Return (X, Y) of the center of cell containing provided text 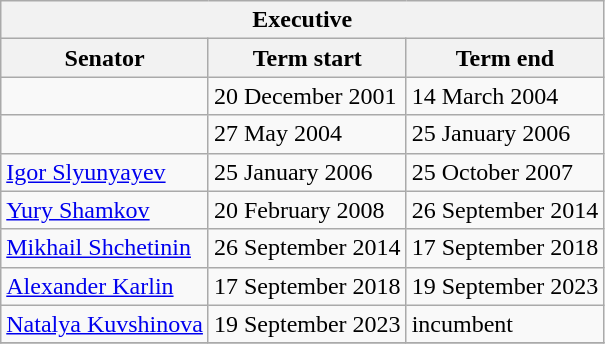
Term start (307, 58)
Natalya Kuvshinova (105, 324)
Executive (302, 20)
20 December 2001 (307, 96)
incumbent (505, 324)
27 May 2004 (307, 134)
Mikhail Shchetinin (105, 248)
Igor Slyunyayev (105, 172)
Term end (505, 58)
20 February 2008 (307, 210)
Senator (105, 58)
14 March 2004 (505, 96)
25 October 2007 (505, 172)
Alexander Karlin (105, 286)
Yury Shamkov (105, 210)
